Scan for the cell matching the given text and deliver its (X, Y) coordinate at center. 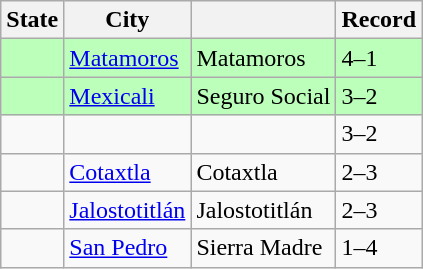
Sierra Madre (264, 248)
City (128, 20)
Record (379, 20)
4–1 (379, 58)
Seguro Social (264, 96)
Mexicali (128, 96)
State (32, 20)
San Pedro (128, 248)
1–4 (379, 248)
